Capture the cell that displays the provided text and extract its [X, Y] central coordinate. 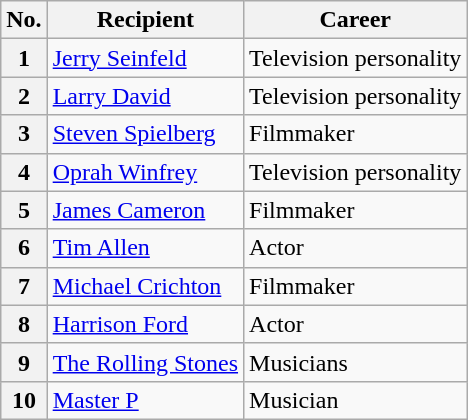
The Rolling Stones [145, 362]
7 [24, 286]
James Cameron [145, 210]
8 [24, 324]
Recipient [145, 20]
Harrison Ford [145, 324]
Musicians [356, 362]
1 [24, 58]
9 [24, 362]
Steven Spielberg [145, 134]
2 [24, 96]
Larry David [145, 96]
Tim Allen [145, 248]
Musician [356, 400]
No. [24, 20]
5 [24, 210]
Oprah Winfrey [145, 172]
Career [356, 20]
4 [24, 172]
10 [24, 400]
Jerry Seinfeld [145, 58]
Master P [145, 400]
Michael Crichton [145, 286]
3 [24, 134]
6 [24, 248]
